Return [X, Y] of the center of cell containing provided text 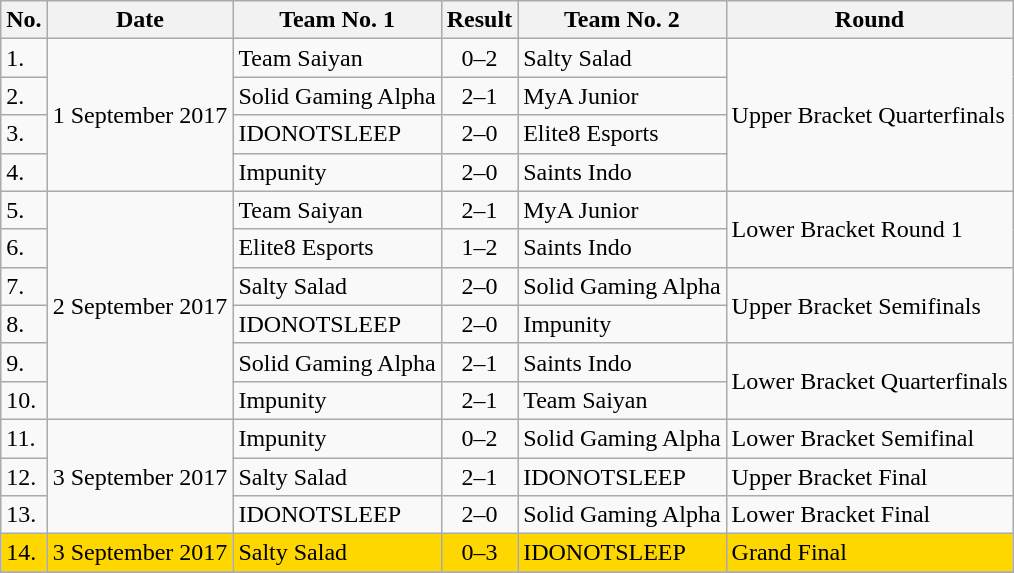
3. [24, 134]
Team No. 1 [337, 20]
13. [24, 515]
1 September 2017 [140, 115]
4. [24, 172]
14. [24, 553]
Upper Bracket Final [870, 477]
1. [24, 58]
Upper Bracket Semifinals [870, 305]
8. [24, 324]
Result [479, 20]
2 September 2017 [140, 305]
Lower Bracket Quarterfinals [870, 381]
Date [140, 20]
9. [24, 362]
Team No. 2 [622, 20]
No. [24, 20]
10. [24, 400]
5. [24, 210]
Upper Bracket Quarterfinals [870, 115]
12. [24, 477]
Round [870, 20]
2. [24, 96]
11. [24, 438]
1–2 [479, 248]
Lower Bracket Round 1 [870, 229]
6. [24, 248]
0–3 [479, 553]
Grand Final [870, 553]
7. [24, 286]
Lower Bracket Semifinal [870, 438]
Lower Bracket Final [870, 515]
